Determine the [X, Y] coordinate at the center of the cell enclosing the given text.  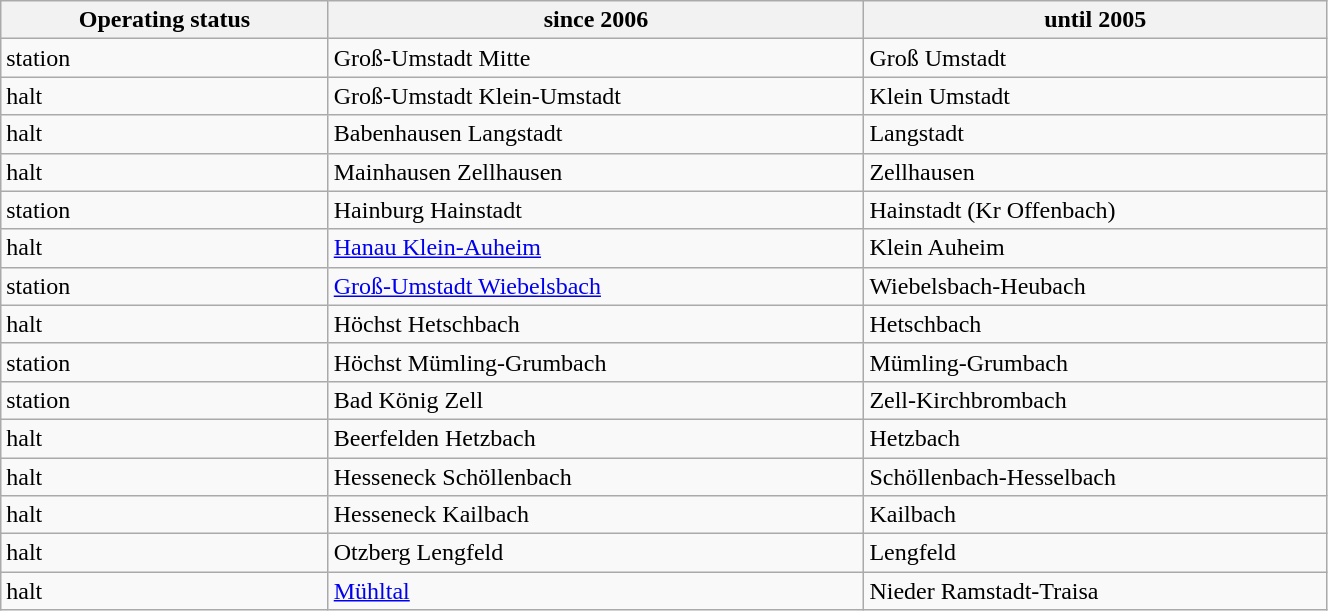
Kailbach [1096, 515]
since 2006 [596, 20]
until 2005 [1096, 20]
Hetschbach [1096, 324]
Mühltal [596, 591]
Mainhausen Zellhausen [596, 172]
Schöllenbach-Hesselbach [1096, 477]
Hetzbach [1096, 438]
Klein Auheim [1096, 248]
Babenhausen Langstadt [596, 134]
Groß-Umstadt Mitte [596, 58]
Wiebelsbach-Heubach [1096, 286]
Groß-Umstadt Klein-Umstadt [596, 96]
Höchst Hetschbach [596, 324]
Klein Umstadt [1096, 96]
Mümling-Grumbach [1096, 362]
Langstadt [1096, 134]
Nieder Ramstadt-Traisa [1096, 591]
Höchst Mümling-Grumbach [596, 362]
Hainstadt (Kr Offenbach) [1096, 210]
Beerfelden Hetzbach [596, 438]
Hesseneck Schöllenbach [596, 477]
Hanau Klein-Auheim [596, 248]
Bad König Zell [596, 400]
Zellhausen [1096, 172]
Zell-Kirchbrombach [1096, 400]
Groß-Umstadt Wiebelsbach [596, 286]
Groß Umstadt [1096, 58]
Lengfeld [1096, 553]
Otzberg Lengfeld [596, 553]
Operating status [164, 20]
Hainburg Hainstadt [596, 210]
Hesseneck Kailbach [596, 515]
